Identify which cell holds the provided text, then report its (x, y) central coordinate. 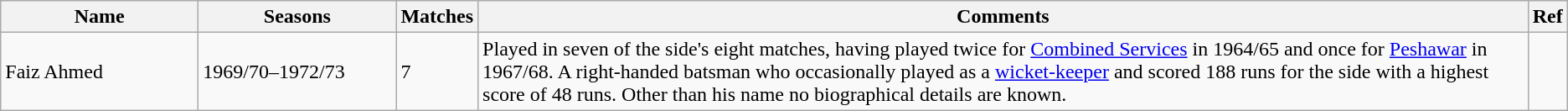
Name (100, 17)
Faiz Ahmed (100, 71)
Ref (1548, 17)
Seasons (297, 17)
Matches (437, 17)
7 (437, 71)
1969/70–1972/73 (297, 71)
Comments (1003, 17)
